Return the [x, y] coordinate for the center point of the cell that contains the specified text.  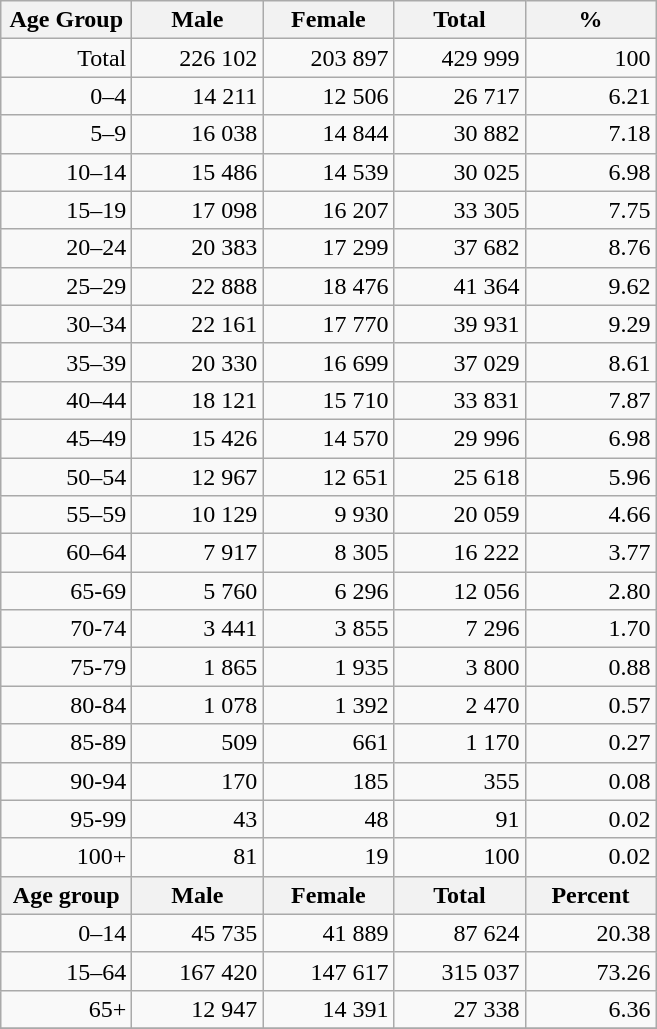
65+ [66, 1009]
6.36 [590, 1009]
Age group [66, 895]
20 059 [460, 515]
16 699 [328, 362]
167 420 [198, 971]
26 717 [460, 96]
33 305 [460, 210]
3 855 [328, 629]
2.80 [590, 591]
100+ [66, 857]
8 305 [328, 553]
5–9 [66, 134]
16 207 [328, 210]
75-79 [66, 667]
9.29 [590, 324]
2 470 [460, 705]
355 [460, 781]
65-69 [66, 591]
0.88 [590, 667]
12 651 [328, 477]
12 506 [328, 96]
18 121 [198, 400]
147 617 [328, 971]
41 364 [460, 286]
87 624 [460, 933]
95-99 [66, 819]
7.87 [590, 400]
17 770 [328, 324]
6 296 [328, 591]
40–44 [66, 400]
7.75 [590, 210]
16 038 [198, 134]
17 098 [198, 210]
7 296 [460, 629]
3 441 [198, 629]
185 [328, 781]
45 735 [198, 933]
20 330 [198, 362]
14 211 [198, 96]
33 831 [460, 400]
8.76 [590, 248]
73.26 [590, 971]
226 102 [198, 58]
% [590, 20]
16 222 [460, 553]
12 056 [460, 591]
0–14 [66, 933]
1.70 [590, 629]
9 930 [328, 515]
1 078 [198, 705]
1 865 [198, 667]
17 299 [328, 248]
20 383 [198, 248]
20–24 [66, 248]
37 029 [460, 362]
90-94 [66, 781]
1 935 [328, 667]
12 967 [198, 477]
15 710 [328, 400]
14 570 [328, 438]
41 889 [328, 933]
43 [198, 819]
203 897 [328, 58]
15 486 [198, 172]
9.62 [590, 286]
509 [198, 743]
80-84 [66, 705]
50–54 [66, 477]
3.77 [590, 553]
14 391 [328, 1009]
30–34 [66, 324]
20.38 [590, 933]
22 161 [198, 324]
35–39 [66, 362]
81 [198, 857]
70-74 [66, 629]
429 999 [460, 58]
10–14 [66, 172]
Percent [590, 895]
0.08 [590, 781]
0–4 [66, 96]
39 931 [460, 324]
5.96 [590, 477]
29 996 [460, 438]
7 917 [198, 553]
14 539 [328, 172]
15–64 [66, 971]
55–59 [66, 515]
5 760 [198, 591]
1 170 [460, 743]
25–29 [66, 286]
30 025 [460, 172]
0.57 [590, 705]
14 844 [328, 134]
6.21 [590, 96]
15 426 [198, 438]
3 800 [460, 667]
30 882 [460, 134]
170 [198, 781]
25 618 [460, 477]
4.66 [590, 515]
7.18 [590, 134]
19 [328, 857]
661 [328, 743]
315 037 [460, 971]
22 888 [198, 286]
8.61 [590, 362]
85-89 [66, 743]
12 947 [198, 1009]
91 [460, 819]
45–49 [66, 438]
15–19 [66, 210]
0.27 [590, 743]
1 392 [328, 705]
60–64 [66, 553]
Age Group [66, 20]
48 [328, 819]
37 682 [460, 248]
27 338 [460, 1009]
10 129 [198, 515]
18 476 [328, 286]
